Extract the (x, y) coordinate from the center of the cell holding the provided text.  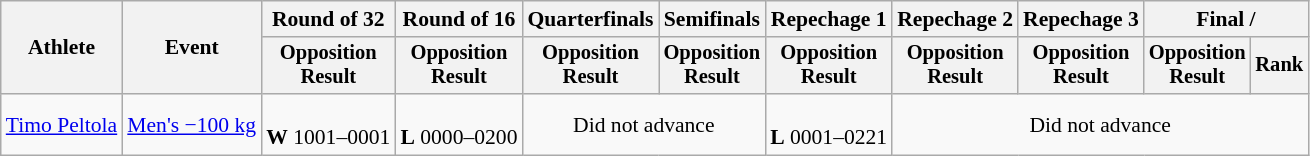
Round of 16 (458, 19)
Repechage 2 (955, 19)
W 1001–0001 (328, 124)
Event (192, 48)
L 0000–0200 (458, 124)
Final / (1226, 19)
Round of 32 (328, 19)
Athlete (62, 48)
Semifinals (712, 19)
L 0001–0221 (828, 124)
Rank (1279, 66)
Repechage 1 (828, 19)
Men's −100 kg (192, 124)
Repechage 3 (1081, 19)
Timo Peltola (62, 124)
Quarterfinals (590, 19)
